Scan for the cell matching the given text and deliver its [x, y] coordinate at center. 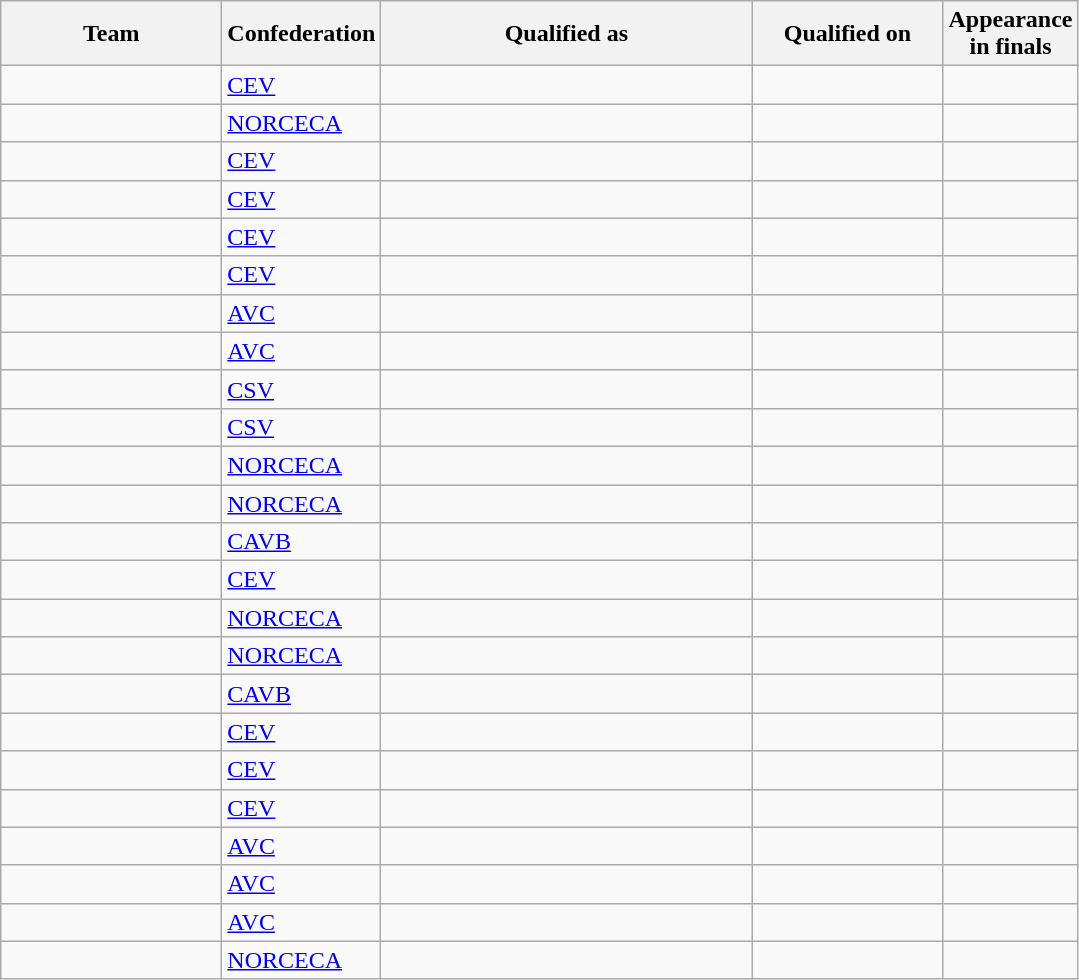
Team [112, 34]
Confederation [302, 34]
Appearancein finals [1010, 34]
Qualified as [566, 34]
Qualified on [848, 34]
